Pinpoint the cell where the given text exists, returning its (X, Y) midpoint coordinate. 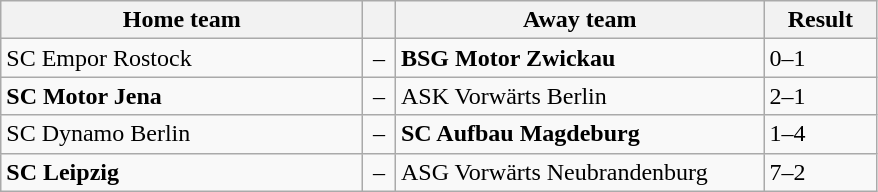
SC Leipzig (182, 172)
7–2 (820, 172)
0–1 (820, 58)
SC Aufbau Magdeburg (579, 134)
BSG Motor Zwickau (579, 58)
1–4 (820, 134)
Away team (579, 20)
SC Dynamo Berlin (182, 134)
2–1 (820, 96)
SC Motor Jena (182, 96)
Result (820, 20)
SC Empor Rostock (182, 58)
ASG Vorwärts Neubrandenburg (579, 172)
Home team (182, 20)
ASK Vorwärts Berlin (579, 96)
